Find where the given text appears and provide that cell's center as [x, y] coordinate. 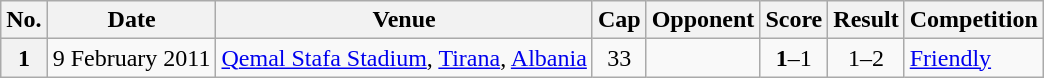
Friendly [974, 58]
33 [619, 58]
Date [132, 20]
Competition [974, 20]
1–2 [866, 58]
Result [866, 20]
Opponent [703, 20]
1 [24, 58]
Qemal Stafa Stadium, Tirana, Albania [404, 58]
Venue [404, 20]
No. [24, 20]
Cap [619, 20]
Score [794, 20]
9 February 2011 [132, 58]
1–1 [794, 58]
